For the text-containing cell, return its midpoint in [X, Y] coordinate format. 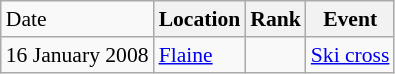
Location [200, 19]
Ski cross [350, 55]
Rank [276, 19]
Flaine [200, 55]
Event [350, 19]
16 January 2008 [78, 55]
Date [78, 19]
